Scan for the cell matching the given text and deliver its [x, y] coordinate at center. 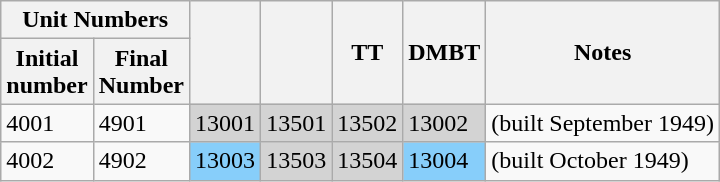
(built October 1949) [603, 161]
TT [368, 52]
13004 [444, 161]
(built September 1949) [603, 123]
4001 [47, 123]
13501 [296, 123]
4901 [141, 123]
13504 [368, 161]
4002 [47, 161]
13503 [296, 161]
4902 [141, 161]
DMBT [444, 52]
FinalNumber [141, 72]
Unit Numbers [96, 20]
Notes [603, 52]
13001 [226, 123]
13502 [368, 123]
13002 [444, 123]
13003 [226, 161]
Initialnumber [47, 72]
